Return the (x, y) coordinate for the center point of the cell that contains the specified text.  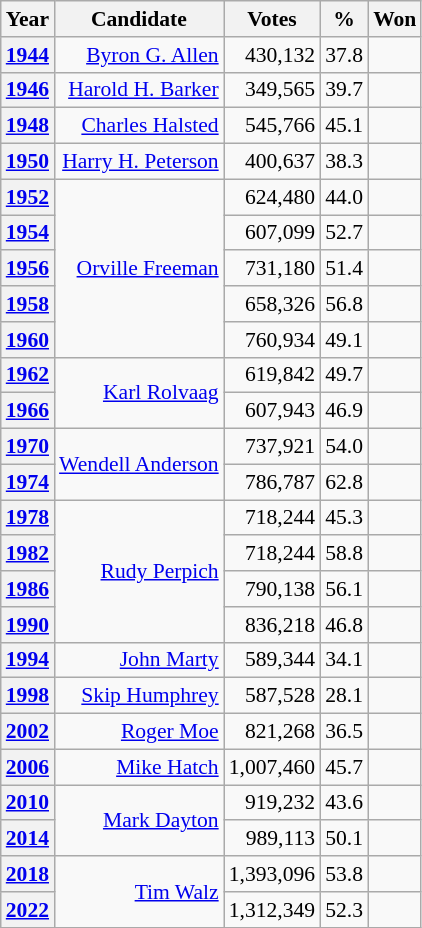
51.4 (344, 269)
Votes (272, 19)
1986 (28, 589)
2018 (28, 874)
43.6 (344, 803)
589,344 (272, 660)
45.7 (344, 767)
1970 (28, 447)
62.8 (344, 482)
731,180 (272, 269)
Candidate (139, 19)
760,934 (272, 340)
1946 (28, 90)
1952 (28, 197)
37.8 (344, 55)
1966 (28, 411)
786,787 (272, 482)
619,842 (272, 375)
56.8 (344, 304)
Year (28, 19)
49.7 (344, 375)
Won (394, 19)
1,393,096 (272, 874)
Byron G. Allen (139, 55)
52.7 (344, 233)
790,138 (272, 589)
1954 (28, 233)
38.3 (344, 162)
46.8 (344, 625)
49.1 (344, 340)
737,921 (272, 447)
2022 (28, 910)
1990 (28, 625)
2014 (28, 839)
54.0 (344, 447)
989,113 (272, 839)
1982 (28, 554)
836,218 (272, 625)
1998 (28, 696)
28.1 (344, 696)
36.5 (344, 732)
430,132 (272, 55)
Mike Hatch (139, 767)
400,637 (272, 162)
50.1 (344, 839)
45.1 (344, 126)
1,312,349 (272, 910)
John Marty (139, 660)
607,943 (272, 411)
1974 (28, 482)
Karl Rolvaag (139, 392)
Skip Humphrey (139, 696)
2010 (28, 803)
1950 (28, 162)
658,326 (272, 304)
Wendell Anderson (139, 464)
53.8 (344, 874)
1944 (28, 55)
44.0 (344, 197)
% (344, 19)
Tim Walz (139, 892)
919,232 (272, 803)
39.7 (344, 90)
587,528 (272, 696)
2002 (28, 732)
1978 (28, 518)
Charles Halsted (139, 126)
Harold H. Barker (139, 90)
Orville Freeman (139, 268)
607,099 (272, 233)
545,766 (272, 126)
Rudy Perpich (139, 571)
Roger Moe (139, 732)
1948 (28, 126)
46.9 (344, 411)
34.1 (344, 660)
45.3 (344, 518)
Harry H. Peterson (139, 162)
2006 (28, 767)
1956 (28, 269)
1958 (28, 304)
Mark Dayton (139, 820)
1960 (28, 340)
624,480 (272, 197)
52.3 (344, 910)
58.8 (344, 554)
1962 (28, 375)
1994 (28, 660)
1,007,460 (272, 767)
821,268 (272, 732)
56.1 (344, 589)
349,565 (272, 90)
